Find where the given text appears and provide that cell's center as [X, Y] coordinate. 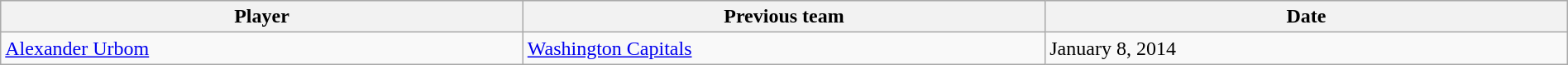
Player [262, 17]
Previous team [784, 17]
Washington Capitals [784, 48]
Date [1307, 17]
January 8, 2014 [1307, 48]
Alexander Urbom [262, 48]
